Locate the cell with the specified text and output its (X, Y) center coordinate. 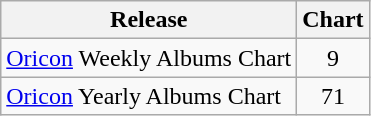
Chart (333, 20)
Release (149, 20)
Oricon Yearly Albums Chart (149, 96)
9 (333, 58)
71 (333, 96)
Oricon Weekly Albums Chart (149, 58)
